Find where the given text appears and provide that cell's center as (X, Y) coordinate. 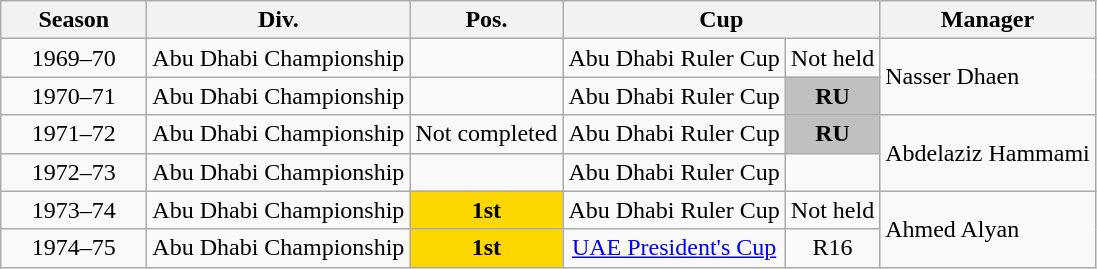
Not completed (486, 134)
Manager (988, 20)
Abdelaziz Hammami (988, 153)
1970–71 (74, 96)
UAE President's Cup (674, 248)
Cup (722, 20)
R16 (832, 248)
Season (74, 20)
1971–72 (74, 134)
Ahmed Alyan (988, 229)
1972–73 (74, 172)
1969–70 (74, 58)
Div. (278, 20)
1974–75 (74, 248)
Pos. (486, 20)
1973–74 (74, 210)
Nasser Dhaen (988, 77)
